Search for the cell housing the specified text and yield its [X, Y] center coordinate. 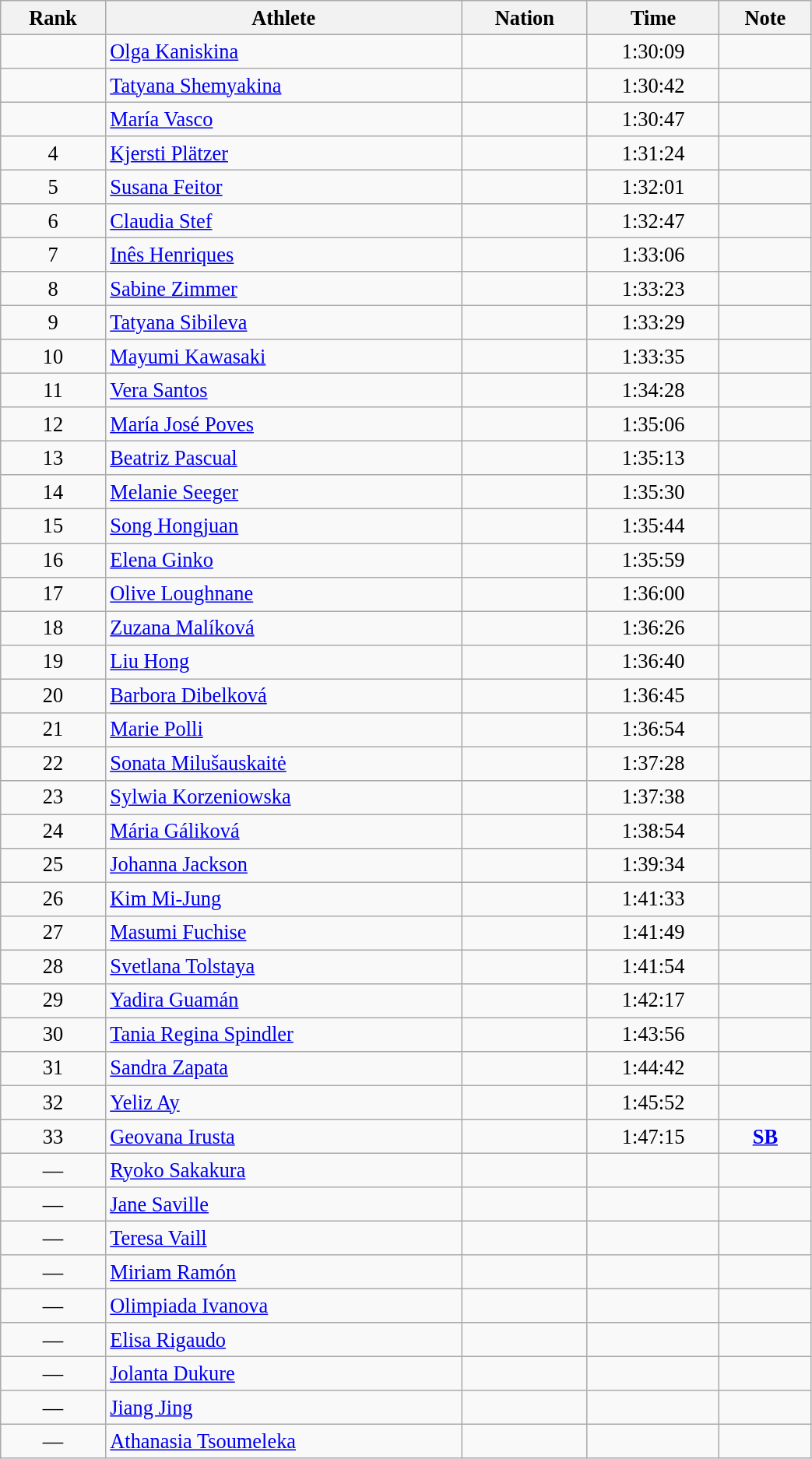
Teresa Vaill [283, 1238]
Olga Kaniskina [283, 51]
24 [53, 831]
1:37:38 [652, 797]
Rank [53, 17]
4 [53, 153]
13 [53, 458]
Johanna Jackson [283, 865]
21 [53, 729]
1:32:01 [652, 187]
Kim Mi-Jung [283, 899]
1:35:44 [652, 526]
1:33:29 [652, 322]
7 [53, 255]
Vera Santos [283, 390]
1:35:30 [652, 492]
Elisa Rigaudo [283, 1340]
Song Hongjuan [283, 526]
6 [53, 221]
32 [53, 1102]
Jane Saville [283, 1204]
25 [53, 865]
1:32:47 [652, 221]
18 [53, 628]
1:44:42 [652, 1068]
9 [53, 322]
1:35:59 [652, 560]
1:33:35 [652, 357]
Nation [525, 17]
27 [53, 933]
1:36:00 [652, 594]
Sonata Milušauskaitė [283, 763]
Svetlana Tolstaya [283, 967]
1:30:47 [652, 119]
Tatyana Sibileva [283, 322]
1:30:42 [652, 85]
1:36:45 [652, 695]
Athanasia Tsoumeleka [283, 1441]
Time [652, 17]
Tania Regina Spindler [283, 1035]
26 [53, 899]
5 [53, 187]
1:38:54 [652, 831]
Athlete [283, 17]
SB [765, 1136]
Beatriz Pascual [283, 458]
15 [53, 526]
Yeliz Ay [283, 1102]
1:41:33 [652, 899]
Melanie Seeger [283, 492]
María José Poves [283, 424]
33 [53, 1136]
14 [53, 492]
Marie Polli [283, 729]
1:30:09 [652, 51]
1:37:28 [652, 763]
23 [53, 797]
Jolanta Dukure [283, 1373]
19 [53, 662]
1:41:54 [652, 967]
Miriam Ramón [283, 1272]
1:43:56 [652, 1035]
Susana Feitor [283, 187]
22 [53, 763]
28 [53, 967]
11 [53, 390]
17 [53, 594]
20 [53, 695]
16 [53, 560]
Sandra Zapata [283, 1068]
29 [53, 1000]
1:35:13 [652, 458]
Kjersti Plätzer [283, 153]
31 [53, 1068]
1:31:24 [652, 153]
Sabine Zimmer [283, 289]
1:35:06 [652, 424]
Yadira Guamán [283, 1000]
Note [765, 17]
Geovana Irusta [283, 1136]
Mária Gáliková [283, 831]
Elena Ginko [283, 560]
1:42:17 [652, 1000]
Tatyana Shemyakina [283, 85]
12 [53, 424]
Sylwia Korzeniowska [283, 797]
1:33:06 [652, 255]
1:36:54 [652, 729]
8 [53, 289]
1:33:23 [652, 289]
Masumi Fuchise [283, 933]
Inês Henriques [283, 255]
1:34:28 [652, 390]
Jiang Jing [283, 1408]
Ryoko Sakakura [283, 1170]
1:36:40 [652, 662]
1:36:26 [652, 628]
10 [53, 357]
Barbora Dibelková [283, 695]
María Vasco [283, 119]
1:39:34 [652, 865]
1:45:52 [652, 1102]
Mayumi Kawasaki [283, 357]
Olimpiada Ivanova [283, 1306]
1:41:49 [652, 933]
1:47:15 [652, 1136]
Claudia Stef [283, 221]
Zuzana Malíková [283, 628]
Liu Hong [283, 662]
Olive Loughnane [283, 594]
30 [53, 1035]
